Output the [X, Y] coordinate of the center of the cell containing the given text.  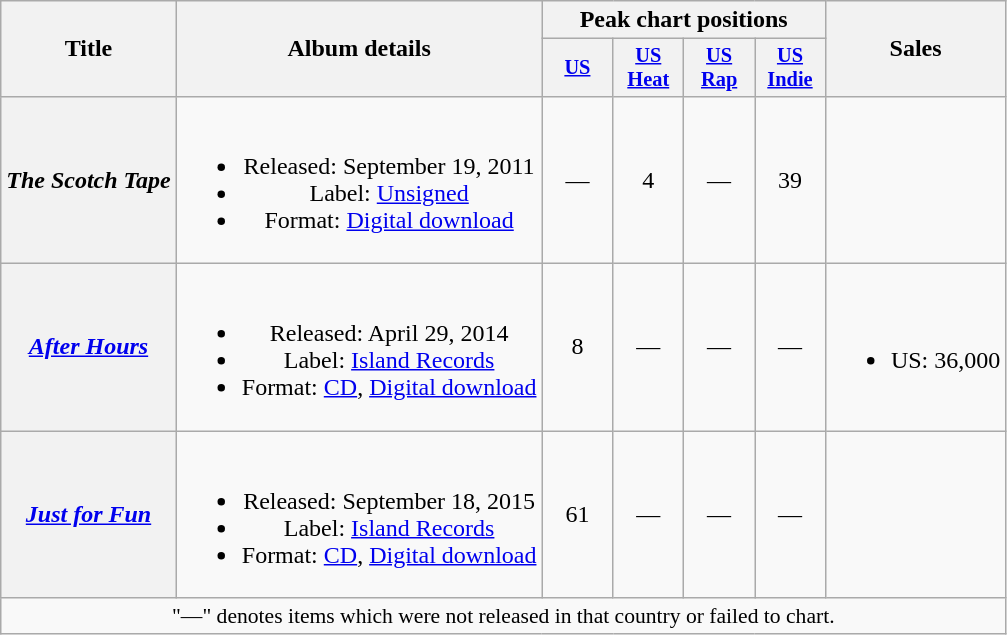
61 [578, 514]
8 [578, 348]
Album details [359, 49]
39 [790, 180]
USHeat [648, 68]
After Hours [89, 348]
US [578, 68]
Title [89, 49]
Released: September 18, 2015Label: Island RecordsFormat: CD, Digital download [359, 514]
Released: April 29, 2014Label: Island RecordsFormat: CD, Digital download [359, 348]
US: 36,000 [915, 348]
Released: September 19, 2011Label: UnsignedFormat: Digital download [359, 180]
Just for Fun [89, 514]
Peak chart positions [684, 20]
Sales [915, 49]
"—" denotes items which were not released in that country or failed to chart. [504, 616]
USRap [720, 68]
The Scotch Tape [89, 180]
USIndie [790, 68]
4 [648, 180]
